Detect which cell encompasses the target text, then output its (x, y) center coordinate. 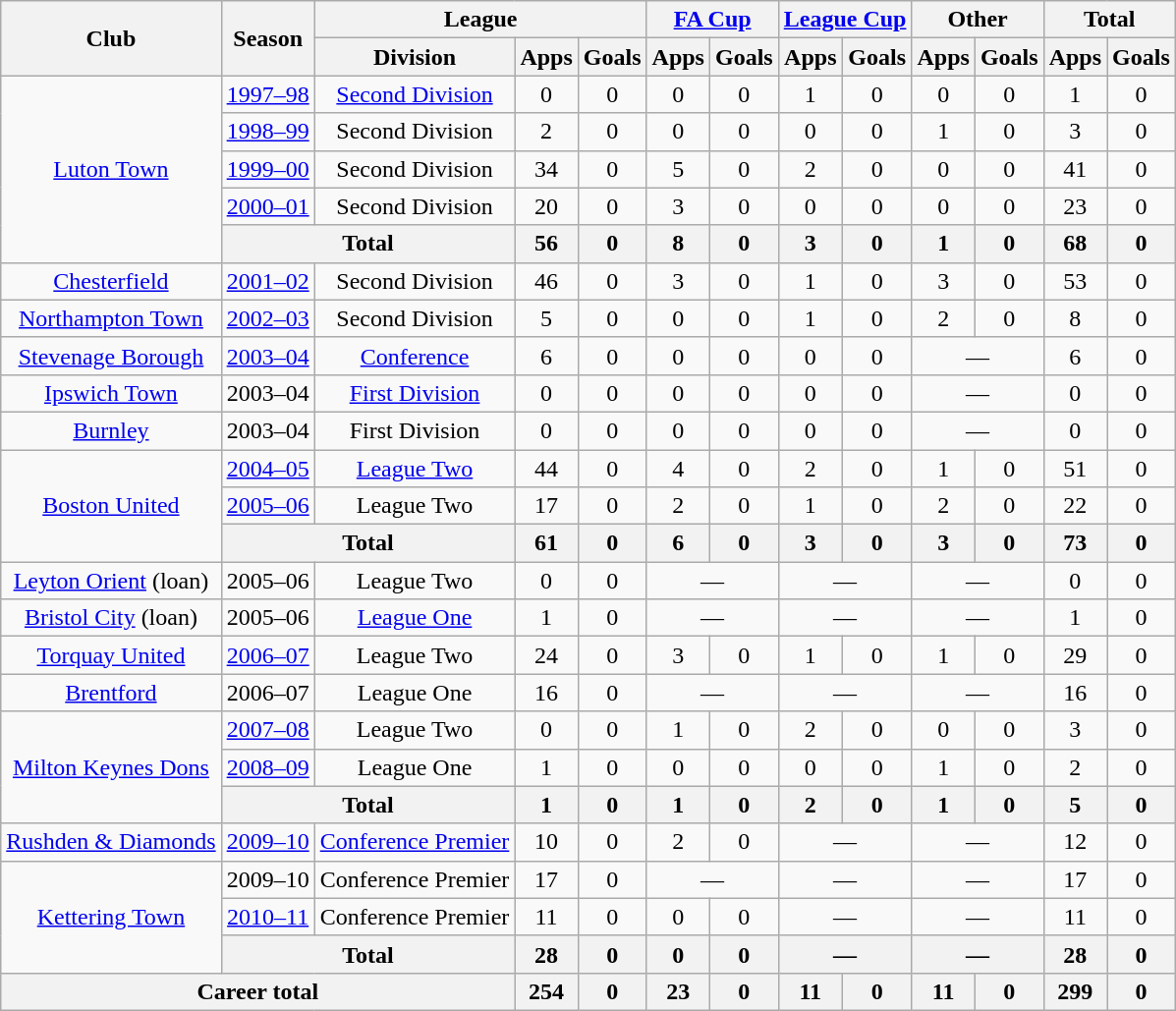
1997–98 (267, 94)
12 (1075, 842)
Bristol City (loan) (111, 618)
254 (546, 991)
22 (1075, 506)
34 (546, 169)
4 (678, 469)
Other (978, 20)
1998–99 (267, 132)
1999–00 (267, 169)
2010–11 (267, 917)
League Cup (845, 20)
Luton Town (111, 169)
2007–08 (267, 730)
Division (415, 57)
24 (546, 655)
29 (1075, 655)
Boston United (111, 506)
Conference (415, 356)
Kettering Town (111, 917)
68 (1075, 244)
56 (546, 244)
Ipswich Town (111, 393)
Chesterfield (111, 281)
2008–09 (267, 767)
53 (1075, 281)
Milton Keynes Dons (111, 767)
Season (267, 38)
Brentford (111, 693)
Torquay United (111, 655)
2000–01 (267, 206)
Stevenage Borough (111, 356)
Northampton Town (111, 318)
2001–02 (267, 281)
73 (1075, 543)
Rushden & Diamonds (111, 842)
51 (1075, 469)
299 (1075, 991)
41 (1075, 169)
2004–05 (267, 469)
Leyton Orient (loan) (111, 581)
Club (111, 38)
League (480, 20)
Burnley (111, 430)
20 (546, 206)
2002–03 (267, 318)
44 (546, 469)
10 (546, 842)
61 (546, 543)
FA Cup (712, 20)
46 (546, 281)
Career total (257, 991)
